Extract the (x, y) coordinate from the center of the cell holding the provided text.  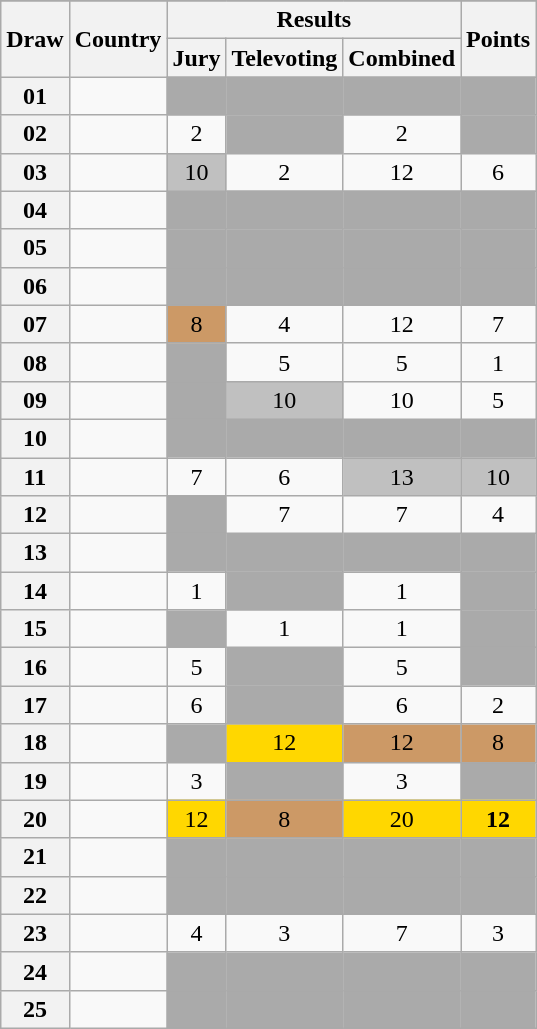
06 (35, 286)
Country (118, 39)
08 (35, 362)
14 (35, 591)
22 (35, 895)
Jury (196, 58)
07 (35, 324)
Results (314, 20)
09 (35, 400)
Points (498, 39)
16 (35, 667)
02 (35, 134)
23 (35, 933)
05 (35, 248)
03 (35, 172)
Televoting (284, 58)
25 (35, 1009)
01 (35, 96)
Combined (402, 58)
15 (35, 629)
11 (35, 477)
04 (35, 210)
18 (35, 743)
21 (35, 857)
19 (35, 781)
24 (35, 971)
Draw (35, 39)
17 (35, 705)
